Locate the cell with the specified text and output its (x, y) center coordinate. 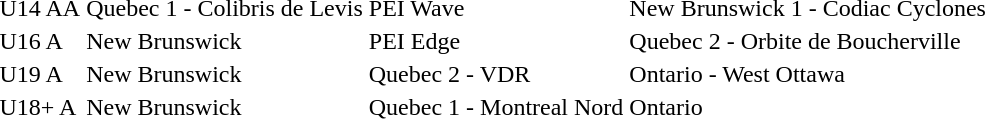
PEI Edge (496, 41)
Quebec 2 - VDR (496, 74)
